Determine the [x, y] coordinate at the center of the cell enclosing the given text.  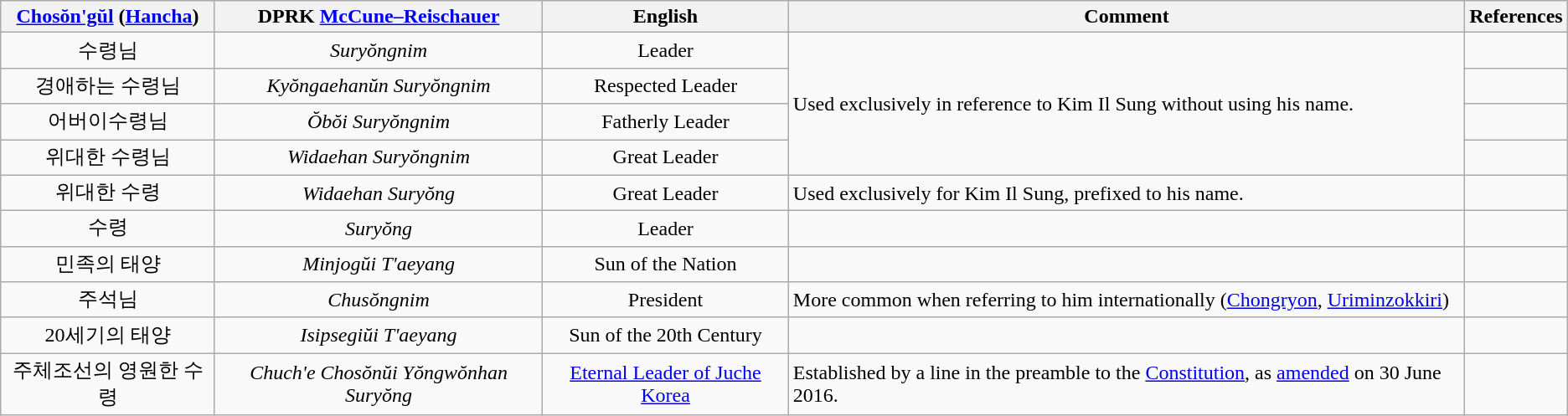
Widaehan Suryŏngnim [379, 157]
Chuch'e Chosŏnŭi Yŏngwŏnhan Suryŏng [379, 384]
Kyŏngaehanŭn Suryŏngnim [379, 85]
Sun of the 20th Century [666, 335]
위대한 수령님 [108, 157]
Chusŏngnim [379, 300]
References [1516, 17]
Comment [1126, 17]
Fatherly Leader [666, 122]
수령님 [108, 50]
DPRK McCune–Reischauer [379, 17]
위대한 수령 [108, 193]
수령 [108, 229]
English [666, 17]
Established by a line in the preamble to the Constitution, as amended on 30 June 2016. [1126, 384]
Chosŏn'gŭl (Hancha) [108, 17]
President [666, 300]
Suryŏngnim [379, 50]
Isipsegiŭi T'aeyang [379, 335]
Used exclusively for Kim Il Sung, prefixed to his name. [1126, 193]
경애하는 수령님 [108, 85]
Respected Leader [666, 85]
Suryŏng [379, 229]
Minjogŭi T'aeyang [379, 264]
Eternal Leader of Juche Korea [666, 384]
주체조선의 영원한 수령 [108, 384]
Ŏbŏi Suryŏngnim [379, 122]
어버이수령님 [108, 122]
주석님 [108, 300]
민족의 태양 [108, 264]
Used exclusively in reference to Kim Il Sung without using his name. [1126, 104]
Sun of the Nation [666, 264]
20세기의 태양 [108, 335]
Widaehan Suryŏng [379, 193]
More common when referring to him internationally (Chongryon, Uriminzokkiri) [1126, 300]
